Return the (x, y) coordinate for the center point of the cell that contains the specified text.  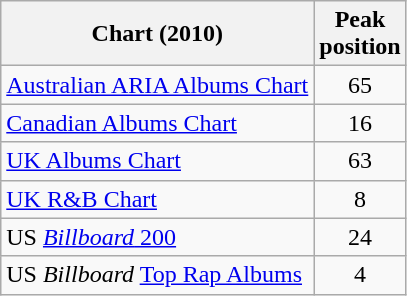
24 (360, 237)
4 (360, 275)
UK R&B Chart (158, 199)
Australian ARIA Albums Chart (158, 85)
63 (360, 161)
8 (360, 199)
US Billboard Top Rap Albums (158, 275)
UK Albums Chart (158, 161)
Peakposition (360, 34)
65 (360, 85)
Chart (2010) (158, 34)
US Billboard 200 (158, 237)
Canadian Albums Chart (158, 123)
16 (360, 123)
